Search for the cell housing the specified text and yield its [X, Y] center coordinate. 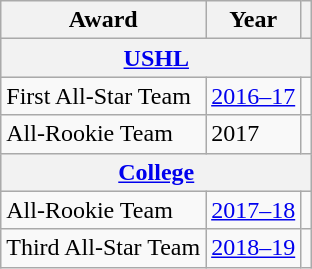
2017 [254, 134]
2018–19 [254, 248]
Third All-Star Team [104, 248]
2016–17 [254, 96]
First All-Star Team [104, 96]
College [156, 172]
Award [104, 20]
USHL [156, 58]
Year [254, 20]
2017–18 [254, 210]
